For the text-containing cell, return its midpoint in (X, Y) coordinate format. 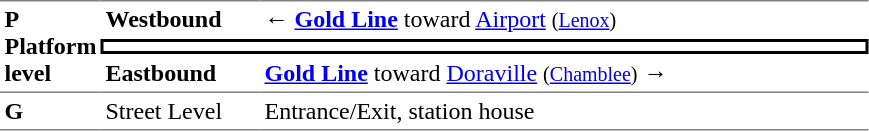
Westbound (180, 20)
← Gold Line toward Airport (Lenox) (564, 20)
PPlatform level (50, 46)
Eastbound (180, 74)
G (50, 112)
Gold Line toward Doraville (Chamblee) → (564, 74)
Street Level (180, 112)
Entrance/Exit, station house (564, 112)
